Extract the (x, y) coordinate from the center of the cell holding the provided text.  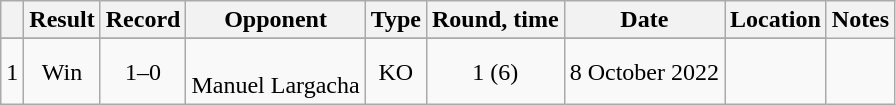
Location (776, 20)
Win (62, 72)
Manuel Largacha (276, 72)
1 (6) (495, 72)
Result (62, 20)
Round, time (495, 20)
KO (396, 72)
1–0 (143, 72)
Notes (860, 20)
1 (12, 72)
8 October 2022 (644, 72)
Date (644, 20)
Record (143, 20)
Opponent (276, 20)
Type (396, 20)
